Scan for the cell matching the given text and deliver its (X, Y) coordinate at center. 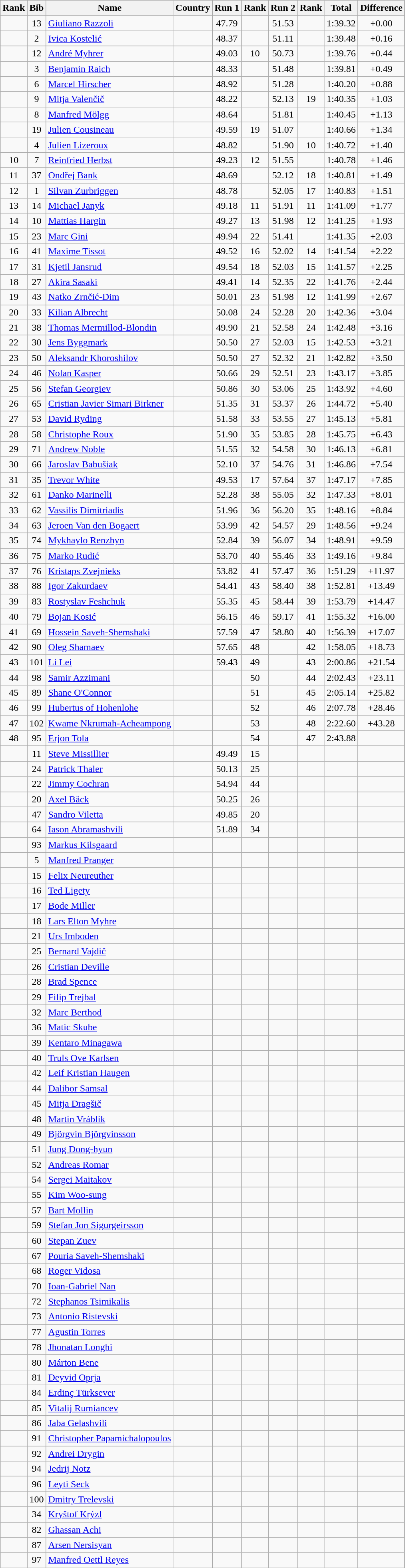
57.64 (283, 480)
5 (37, 860)
+18.73 (381, 647)
50.13 (227, 769)
1:41.57 (341, 267)
Matic Skube (110, 1027)
Márton Bene (110, 1362)
49.53 (227, 480)
1:39.48 (341, 38)
Ted Ligety (110, 890)
76 (37, 571)
48.69 (227, 175)
1:47.17 (341, 480)
Marcel Hirscher (110, 84)
Stephanos Tsimikalis (110, 1301)
Maxime Tissot (110, 251)
51.96 (227, 510)
+1.13 (381, 114)
Leif Kristian Haugen (110, 1073)
Marc Gini (110, 236)
+8.84 (381, 510)
98 (37, 678)
+7.54 (381, 465)
1 (37, 191)
92 (37, 1454)
102 (37, 723)
2:22.60 (341, 723)
+6.81 (381, 449)
Hubertus of Hohenlohe (110, 708)
Julien Lizeroux (110, 145)
52.02 (283, 251)
Felix Neureuther (110, 875)
+3.21 (381, 343)
Pouria Saveh-Shemshaki (110, 1256)
52.12 (283, 175)
Stefan Georgiev (110, 388)
Dalibor Samsal (110, 1088)
2:43.88 (341, 738)
56.20 (283, 510)
Total (341, 8)
59.17 (283, 616)
53.82 (227, 571)
Natko Zrnčić-Dim (110, 297)
+8.01 (381, 495)
1:42.36 (341, 312)
1:40.78 (341, 160)
+2.22 (381, 251)
48.64 (227, 114)
Marc Berthod (110, 1012)
Aleksandr Khoroshilov (110, 358)
Jens Byggmark (110, 343)
54.58 (283, 449)
49.41 (227, 282)
82 (37, 1530)
1:40.83 (341, 191)
2 (37, 38)
Christophe Roux (110, 434)
Jedrij Notz (110, 1469)
55.35 (227, 601)
48.33 (227, 69)
Giuliano Razzoli (110, 23)
Thomas Mermillod-Blondin (110, 327)
Nolan Kasper (110, 373)
Michael Janyk (110, 206)
3 (37, 69)
Stefan Jon Sigurgeirsson (110, 1225)
60 (37, 1241)
50.08 (227, 312)
65 (37, 403)
55.05 (283, 495)
+0.88 (381, 84)
74 (37, 541)
58.44 (283, 601)
1:41.09 (341, 206)
64 (37, 830)
Antonio Ristevski (110, 1317)
9 (37, 99)
1:58.05 (341, 647)
1:40.66 (341, 130)
+2.44 (381, 282)
1:40.35 (341, 99)
Hossein Saveh-Shemshaki (110, 632)
+21.54 (381, 662)
51.91 (283, 206)
49.54 (227, 267)
+14.47 (381, 601)
53.99 (227, 525)
51.48 (283, 69)
6 (37, 84)
57.47 (283, 571)
Run 2 (283, 8)
Silvan Zurbriggen (110, 191)
52.10 (227, 465)
1:51.29 (341, 571)
100 (37, 1499)
Kwame Nkrumah-Acheampong (110, 723)
1:44.72 (341, 403)
+1.03 (381, 99)
52.58 (283, 327)
48.22 (227, 99)
Igor Zakurdaev (110, 586)
Jung Dong-hyun (110, 1149)
49.23 (227, 160)
1:53.79 (341, 601)
+2.25 (381, 267)
2:00.86 (341, 662)
51.07 (283, 130)
Samir Azzimani (110, 678)
Ondřej Bank (110, 175)
Kentaro Minagawa (110, 1043)
+1.93 (381, 221)
83 (37, 601)
Jimmy Cochran (110, 784)
1:41.25 (341, 221)
51.11 (283, 38)
Jaba Gelashvili (110, 1423)
Axel Bäck (110, 799)
53.85 (283, 434)
58.80 (283, 632)
+3.85 (381, 373)
50.01 (227, 297)
90 (37, 647)
51.53 (283, 23)
7 (37, 160)
+1.34 (381, 130)
Björgvin Björgvinsson (110, 1134)
Ioan-Gabriel Nan (110, 1286)
85 (37, 1408)
Bojan Kosić (110, 616)
Bode Miller (110, 906)
1:39.76 (341, 54)
51.89 (227, 830)
49.27 (227, 221)
+9.24 (381, 525)
Patrick Thaler (110, 769)
50.86 (227, 388)
David Ryding (110, 419)
Oleg Shamaev (110, 647)
Name (110, 8)
62 (37, 510)
+9.59 (381, 541)
Shane O'Connor (110, 693)
Akira Sasaki (110, 282)
+9.84 (381, 556)
Iason Abramashvili (110, 830)
Manfred Mölgg (110, 114)
50.73 (283, 54)
+0.49 (381, 69)
93 (37, 845)
+2.67 (381, 297)
56.15 (227, 616)
56.07 (283, 541)
Brad Spence (110, 982)
Stepan Zuev (110, 1241)
Country (193, 8)
80 (37, 1362)
1:39.81 (341, 69)
1:48.16 (341, 510)
69 (37, 632)
57 (37, 1210)
Vitalij Rumiancev (110, 1408)
52.84 (227, 541)
Leyti Seck (110, 1484)
+4.60 (381, 388)
49.85 (227, 814)
47.79 (227, 23)
+13.49 (381, 586)
+1.40 (381, 145)
53.37 (283, 403)
Kristaps Zvejnieks (110, 571)
51.28 (283, 84)
+1.46 (381, 160)
2:02.43 (341, 678)
+0.16 (381, 38)
Sergei Maitakov (110, 1180)
Bib (37, 8)
66 (37, 465)
1:40.20 (341, 84)
54.57 (283, 525)
+11.97 (381, 571)
Truls Ove Karlsen (110, 1058)
1:55.32 (341, 616)
André Myhrer (110, 54)
Reinfried Herbst (110, 160)
54.94 (227, 784)
84 (37, 1392)
52.13 (283, 99)
101 (37, 662)
Jhonatan Longhi (110, 1347)
Sandro Viletta (110, 814)
61 (37, 495)
Difference (381, 8)
79 (37, 616)
52.05 (283, 191)
1:43.92 (341, 388)
48.37 (227, 38)
55.46 (283, 556)
58 (37, 434)
Manfred Oettl Reyes (110, 1560)
91 (37, 1438)
2:05.14 (341, 693)
51.41 (283, 236)
+1.49 (381, 175)
Jaroslav Babušiak (110, 465)
1:40.45 (341, 114)
70 (37, 1286)
Ivica Kostelić (110, 38)
+3.04 (381, 312)
52.32 (283, 358)
59.43 (227, 662)
Mitja Valenčič (110, 99)
Erjon Tola (110, 738)
2:07.78 (341, 708)
Kilian Albrecht (110, 312)
89 (37, 693)
1:45.75 (341, 434)
1:39.32 (341, 23)
99 (37, 708)
Urs Imboden (110, 936)
49.49 (227, 754)
54.41 (227, 586)
71 (37, 449)
Manfred Pranger (110, 860)
50.66 (227, 373)
Markus Kilsgaard (110, 845)
57.65 (227, 647)
Steve Missillier (110, 754)
Agustin Torres (110, 1332)
Deyvid Oprja (110, 1377)
+23.11 (381, 678)
+25.82 (381, 693)
+5.81 (381, 419)
+1.77 (381, 206)
+17.07 (381, 632)
Trevor White (110, 480)
+5.40 (381, 403)
Kryštof Krýzl (110, 1514)
+2.03 (381, 236)
1:42.53 (341, 343)
88 (37, 586)
+16.00 (381, 616)
72 (37, 1301)
51.58 (227, 419)
Arsen Nersisyan (110, 1545)
95 (37, 738)
81 (37, 1377)
1:43.17 (341, 373)
1:42.82 (341, 358)
52.35 (283, 282)
1:42.48 (341, 327)
1:40.81 (341, 175)
Mykhaylo Renzhyn (110, 541)
48.92 (227, 84)
1:41.54 (341, 251)
Andrei Drygin (110, 1454)
77 (37, 1332)
Andrew Noble (110, 449)
49.90 (227, 327)
97 (37, 1560)
49.18 (227, 206)
+6.43 (381, 434)
+7.85 (381, 480)
48.82 (227, 145)
51.35 (227, 403)
49.94 (227, 236)
53.06 (283, 388)
Andreas Romar (110, 1165)
53.70 (227, 556)
63 (37, 525)
56 (37, 388)
Jeroen Van den Bogaert (110, 525)
51.81 (283, 114)
1:40.72 (341, 145)
53.55 (283, 419)
1:41.35 (341, 236)
1:46.86 (341, 465)
Kim Woo-sung (110, 1195)
8 (37, 114)
94 (37, 1469)
+0.44 (381, 54)
1:49.16 (341, 556)
Vassilis Dimitriadis (110, 510)
Marko Rudić (110, 556)
49.59 (227, 130)
Cristian Deville (110, 967)
Ghassan Achi (110, 1530)
Christopher Papamichalopoulos (110, 1438)
57.59 (227, 632)
Filip Trejbal (110, 997)
1:41.76 (341, 282)
48.78 (227, 191)
Roger Vidosa (110, 1271)
Mattias Hargin (110, 221)
+43.28 (381, 723)
54.76 (283, 465)
55 (37, 1195)
59 (37, 1225)
Rostyslav Feshchuk (110, 601)
Julien Cousineau (110, 130)
86 (37, 1423)
+3.50 (381, 358)
+0.00 (381, 23)
1:52.81 (341, 586)
Benjamin Raich (110, 69)
Li Lei (110, 662)
Dmitry Trelevski (110, 1499)
50.25 (227, 799)
Martin Vráblík (110, 1119)
49.03 (227, 54)
Erdinç Türksever (110, 1392)
87 (37, 1545)
67 (37, 1256)
1:45.13 (341, 419)
1:48.56 (341, 525)
1:41.99 (341, 297)
58.40 (283, 586)
+3.16 (381, 327)
1:47.33 (341, 495)
96 (37, 1484)
1:46.13 (341, 449)
78 (37, 1347)
Kjetil Jansrud (110, 267)
4 (37, 145)
Lars Elton Myhre (110, 921)
Bart Mollin (110, 1210)
Run 1 (227, 8)
+1.51 (381, 191)
73 (37, 1317)
1:56.39 (341, 632)
Mitja Dragšič (110, 1103)
52.51 (283, 373)
1:48.91 (341, 541)
+28.46 (381, 708)
Bernard Vajdič (110, 952)
Danko Marinelli (110, 495)
75 (37, 556)
68 (37, 1271)
Cristian Javier Simari Birkner (110, 403)
49.52 (227, 251)
